Scan for the cell matching the given text and deliver its (X, Y) coordinate at center. 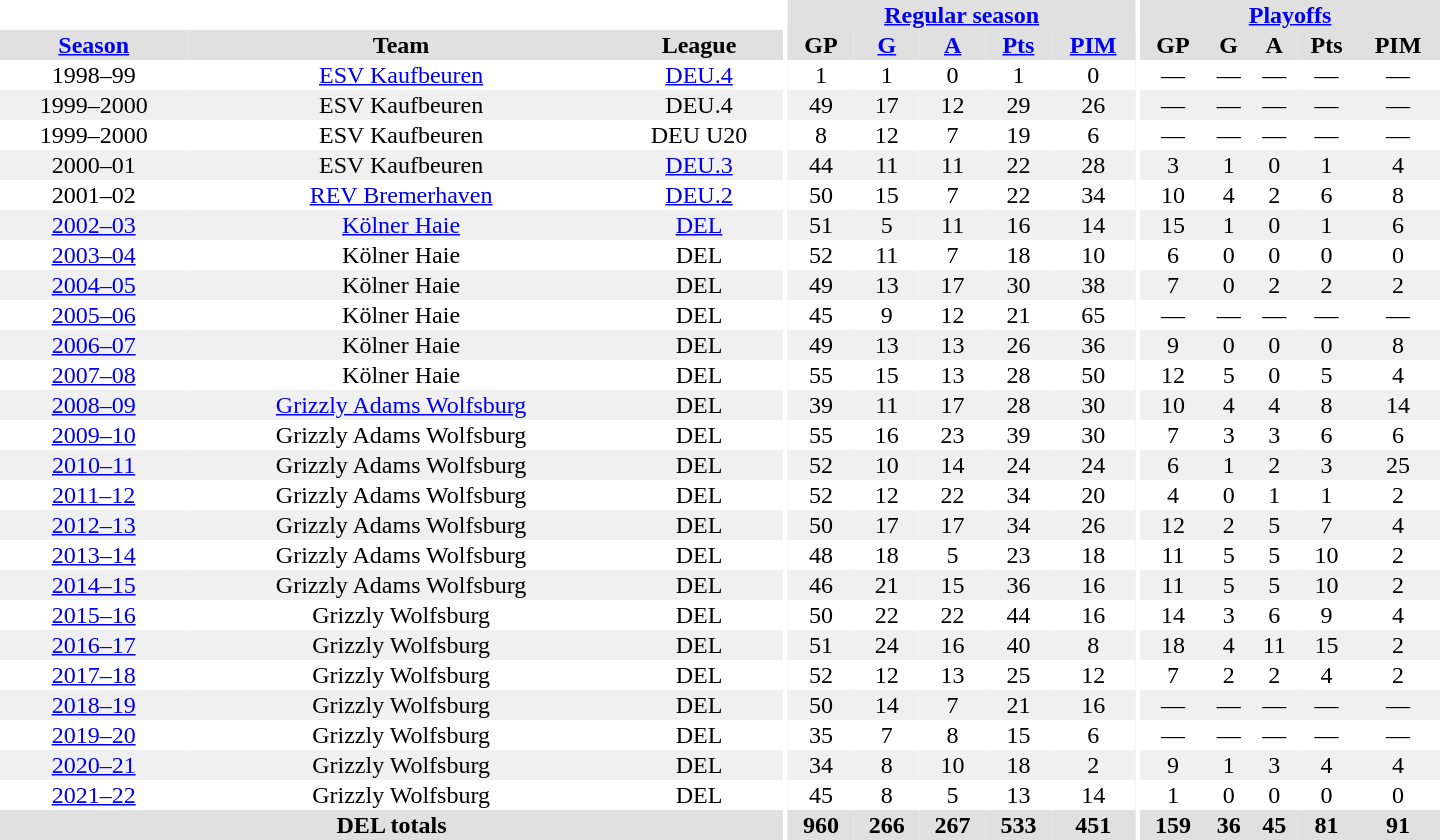
2005–06 (94, 315)
2007–08 (94, 375)
2008–09 (94, 405)
2012–13 (94, 525)
267 (953, 825)
960 (821, 825)
451 (1093, 825)
DEU.3 (699, 165)
2017–18 (94, 675)
Playoffs (1290, 15)
2011–12 (94, 495)
2010–11 (94, 465)
Regular season (962, 15)
2009–10 (94, 435)
Season (94, 45)
2021–22 (94, 795)
2013–14 (94, 555)
2000–01 (94, 165)
2003–04 (94, 255)
2004–05 (94, 285)
DEU.2 (699, 195)
DEL totals (392, 825)
REV Bremerhaven (401, 195)
40 (1019, 645)
81 (1326, 825)
2001–02 (94, 195)
League (699, 45)
2006–07 (94, 345)
38 (1093, 285)
2020–21 (94, 765)
DEU U20 (699, 135)
2019–20 (94, 735)
46 (821, 585)
2018–19 (94, 705)
2002–03 (94, 225)
19 (1019, 135)
159 (1173, 825)
2016–17 (94, 645)
2015–16 (94, 615)
29 (1019, 105)
266 (887, 825)
65 (1093, 315)
Team (401, 45)
91 (1398, 825)
2014–15 (94, 585)
1998–99 (94, 75)
533 (1019, 825)
48 (821, 555)
35 (821, 735)
20 (1093, 495)
